Identify which cell holds the provided text, then report its [x, y] central coordinate. 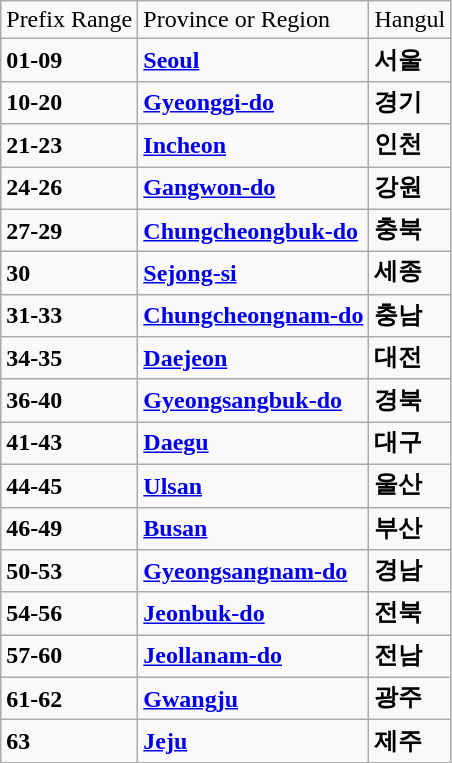
Gyeongsangnam-do [254, 572]
서울 [410, 60]
강원 [410, 188]
경기 [410, 102]
34-35 [70, 358]
Province or Region [254, 20]
광주 [410, 698]
Sejong-si [254, 274]
울산 [410, 486]
충남 [410, 316]
46-49 [70, 528]
Prefix Range [70, 20]
충북 [410, 230]
24-26 [70, 188]
21-23 [70, 146]
Daegu [254, 444]
Chungcheongnam-do [254, 316]
경북 [410, 400]
Daejeon [254, 358]
전북 [410, 614]
01-09 [70, 60]
부산 [410, 528]
Busan [254, 528]
인천 [410, 146]
Incheon [254, 146]
제주 [410, 742]
54-56 [70, 614]
63 [70, 742]
세종 [410, 274]
30 [70, 274]
Jeonbuk-do [254, 614]
44-45 [70, 486]
Ulsan [254, 486]
Jeju [254, 742]
Gwangju [254, 698]
36-40 [70, 400]
전남 [410, 656]
Gyeonggi-do [254, 102]
27-29 [70, 230]
대전 [410, 358]
50-53 [70, 572]
31-33 [70, 316]
Gyeongsangbuk-do [254, 400]
Chungcheongbuk-do [254, 230]
57-60 [70, 656]
대구 [410, 444]
10-20 [70, 102]
Seoul [254, 60]
경남 [410, 572]
Jeollanam-do [254, 656]
41-43 [70, 444]
61-62 [70, 698]
Gangwon-do [254, 188]
Hangul [410, 20]
